Determine the [X, Y] coordinate at the center of the cell enclosing the given text.  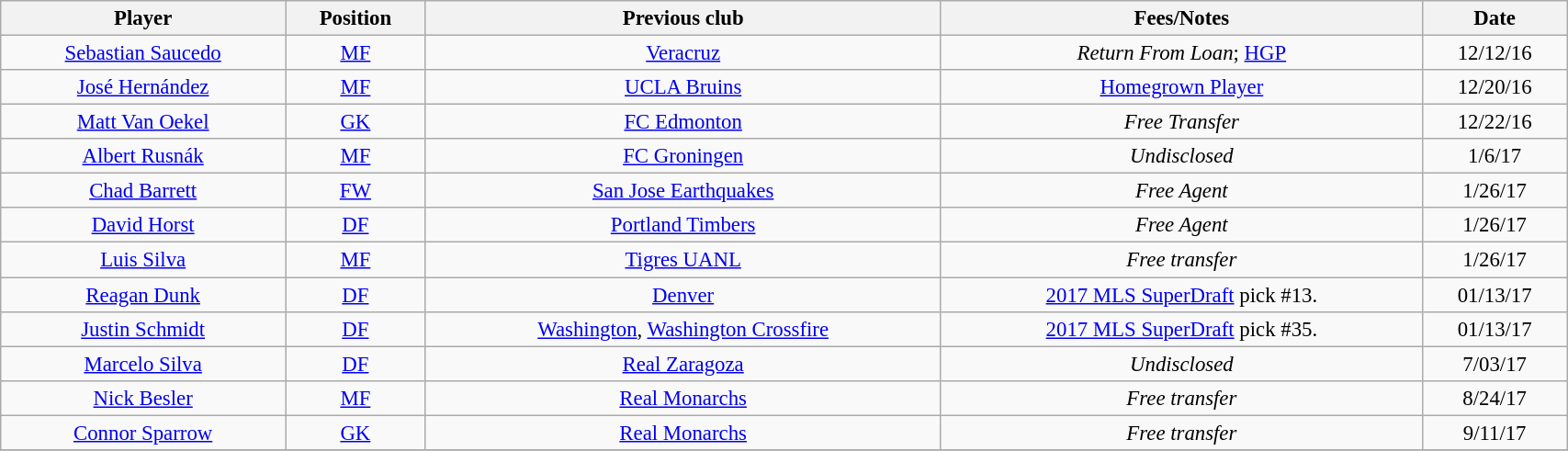
Free Transfer [1181, 122]
Sebastian Saucedo [143, 53]
9/11/17 [1495, 433]
7/03/17 [1495, 364]
Chad Barrett [143, 191]
Albert Rusnák [143, 156]
Previous club [683, 18]
Position [356, 18]
12/22/16 [1495, 122]
8/24/17 [1495, 398]
12/20/16 [1495, 87]
San Jose Earthquakes [683, 191]
Denver [683, 295]
UCLA Bruins [683, 87]
Luis Silva [143, 260]
12/12/16 [1495, 53]
Connor Sparrow [143, 433]
Tigres UANL [683, 260]
1/6/17 [1495, 156]
2017 MLS SuperDraft pick #35. [1181, 329]
Return From Loan; HGP [1181, 53]
Player [143, 18]
Reagan Dunk [143, 295]
Nick Besler [143, 398]
Matt Van Oekel [143, 122]
Justin Schmidt [143, 329]
2017 MLS SuperDraft pick #13. [1181, 295]
Homegrown Player [1181, 87]
FW [356, 191]
Fees/Notes [1181, 18]
Marcelo Silva [143, 364]
Portland Timbers [683, 225]
José Hernández [143, 87]
Veracruz [683, 53]
Real Zaragoza [683, 364]
Date [1495, 18]
Washington, Washington Crossfire [683, 329]
FC Groningen [683, 156]
David Horst [143, 225]
FC Edmonton [683, 122]
